Pinpoint the cell where the given text exists, returning its (X, Y) midpoint coordinate. 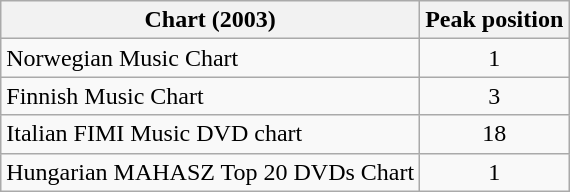
Italian FIMI Music DVD chart (210, 134)
Peak position (494, 20)
18 (494, 134)
Hungarian MAHASZ Top 20 DVDs Chart (210, 172)
3 (494, 96)
Chart (2003) (210, 20)
Finnish Music Chart (210, 96)
Norwegian Music Chart (210, 58)
